Search for the cell housing the specified text and yield its [X, Y] center coordinate. 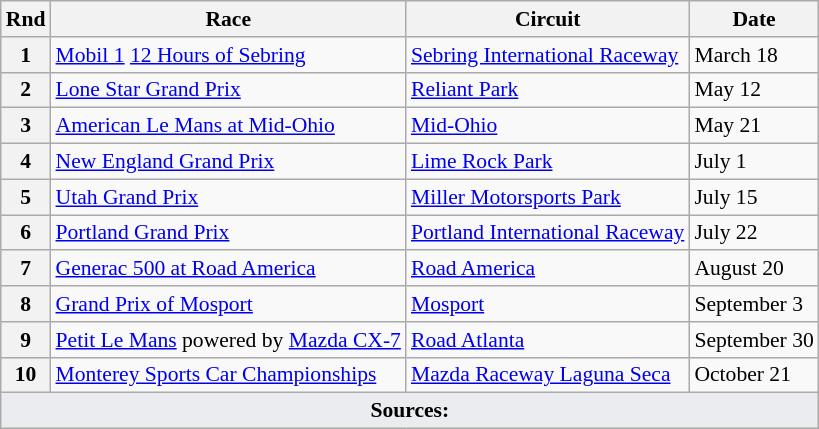
Road America [548, 269]
3 [26, 126]
Sebring International Raceway [548, 55]
July 15 [754, 197]
September 3 [754, 304]
1 [26, 55]
Mobil 1 12 Hours of Sebring [228, 55]
Race [228, 19]
July 1 [754, 162]
Reliant Park [548, 90]
Generac 500 at Road America [228, 269]
July 22 [754, 233]
September 30 [754, 340]
9 [26, 340]
New England Grand Prix [228, 162]
Circuit [548, 19]
4 [26, 162]
Rnd [26, 19]
Mosport [548, 304]
6 [26, 233]
Portland International Raceway [548, 233]
5 [26, 197]
Monterey Sports Car Championships [228, 375]
Lime Rock Park [548, 162]
Date [754, 19]
Sources: [410, 411]
Grand Prix of Mosport [228, 304]
Portland Grand Prix [228, 233]
May 12 [754, 90]
7 [26, 269]
10 [26, 375]
Lone Star Grand Prix [228, 90]
2 [26, 90]
Mid-Ohio [548, 126]
Utah Grand Prix [228, 197]
Miller Motorsports Park [548, 197]
August 20 [754, 269]
8 [26, 304]
March 18 [754, 55]
Petit Le Mans powered by Mazda CX-7 [228, 340]
American Le Mans at Mid-Ohio [228, 126]
Mazda Raceway Laguna Seca [548, 375]
Road Atlanta [548, 340]
May 21 [754, 126]
October 21 [754, 375]
